Scan for the cell matching the given text and deliver its (X, Y) coordinate at center. 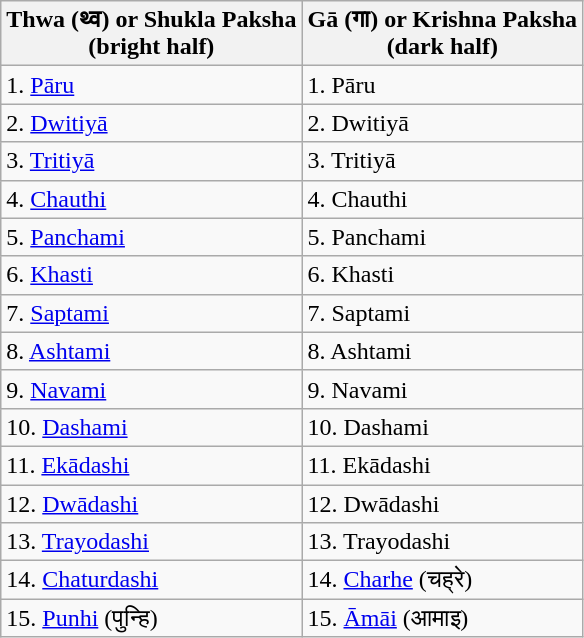
14. Chaturdashi (152, 580)
15. Punhi (पुन्हि) (152, 618)
15. Āmāi (आमाइ) (442, 618)
Gā (गा) or Krishna Paksha(dark half) (442, 34)
14. Charhe (चह्रे) (442, 580)
Thwa (थ्व) or Shukla Paksha(bright half) (152, 34)
